Return [x, y] of the center of cell containing provided text 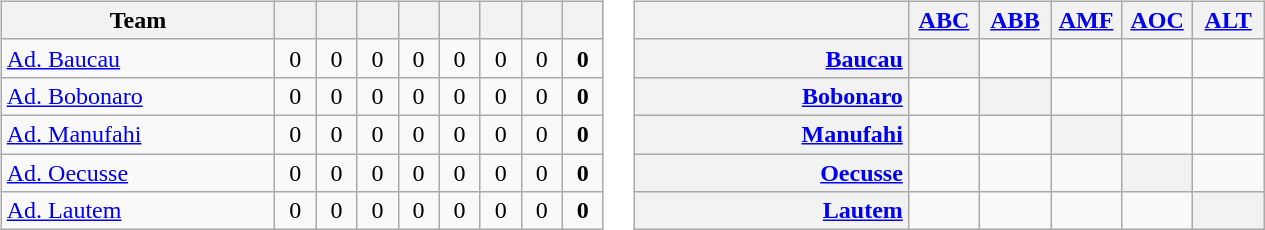
Lautem [772, 211]
Team [138, 20]
Ad. Bobonaro [138, 96]
ABC [944, 20]
ABB [1014, 20]
Ad. Baucau [138, 58]
Manufahi [772, 134]
AOC [1158, 20]
Bobonaro [772, 96]
Baucau [772, 58]
Ad. Oecusse [138, 173]
Oecusse [772, 173]
Ad. Manufahi [138, 134]
Ad. Lautem [138, 211]
AMF [1086, 20]
ALT [1228, 20]
